Provide the [X, Y] coordinate of the cell's center where the given text is located.  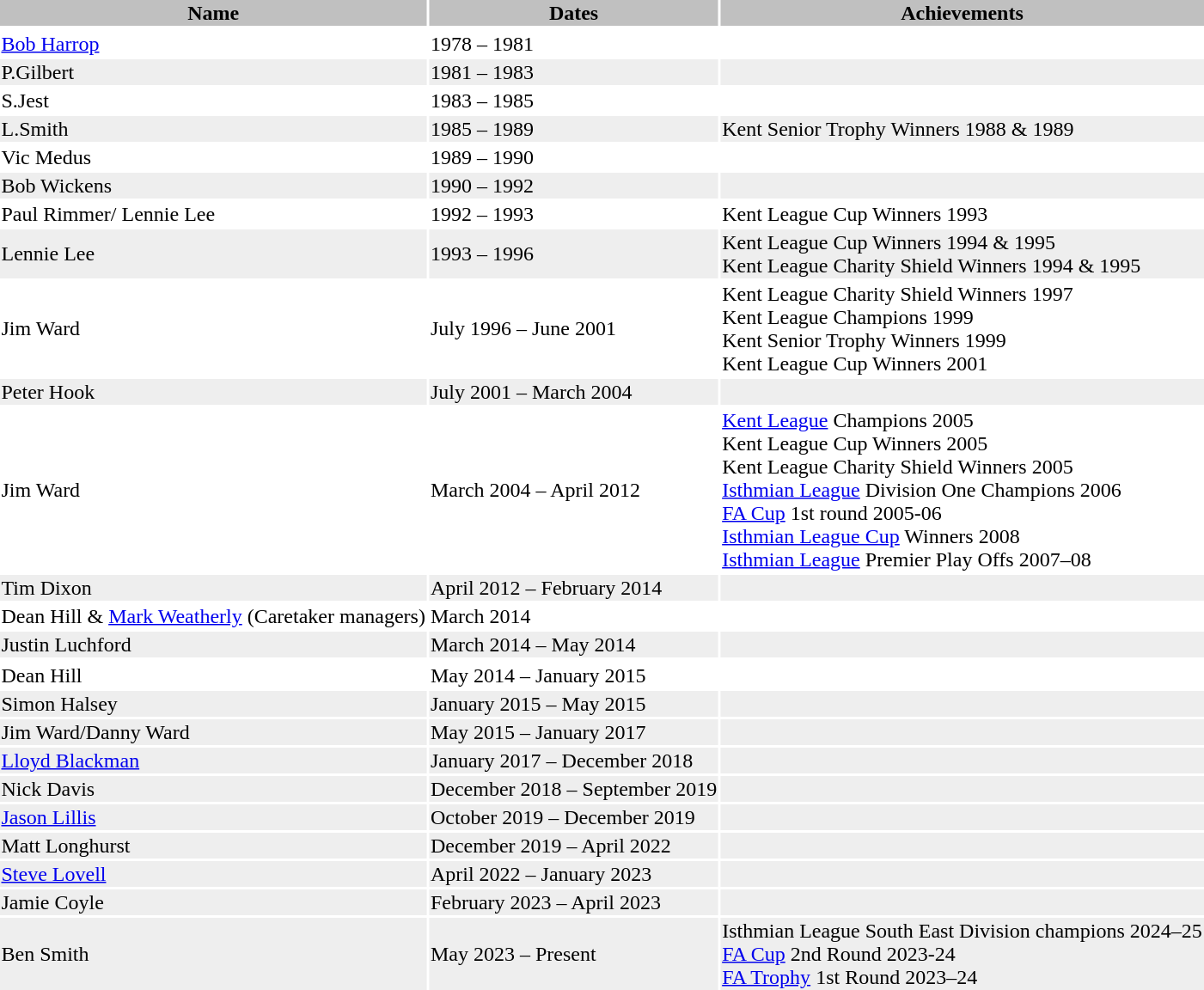
Matt Longhurst [213, 846]
Kent Senior Trophy Winners 1988 & 1989 [963, 129]
May 2014 – January 2015 [573, 675]
April 2022 – January 2023 [573, 874]
March 2014 – May 2014 [573, 645]
Dean Hill & Mark Weatherly (Caretaker managers) [213, 616]
March 2004 – April 2012 [573, 490]
Steve Lovell [213, 874]
1981 – 1983 [573, 72]
Ben Smith [213, 954]
Dates [573, 13]
Simon Halsey [213, 704]
December 2018 – September 2019 [573, 789]
L.Smith [213, 129]
Justin Luchford [213, 645]
1978 – 1981 [573, 44]
Jim Ward/Danny Ward [213, 732]
Peter Hook [213, 392]
July 2001 – March 2004 [573, 392]
Jamie Coyle [213, 902]
Jason Lillis [213, 817]
Tim Dixon [213, 588]
December 2019 – April 2022 [573, 846]
April 2012 – February 2014 [573, 588]
January 2015 – May 2015 [573, 704]
P.Gilbert [213, 72]
Name [213, 13]
Paul Rimmer/ Lennie Lee [213, 214]
1983 – 1985 [573, 101]
1989 – 1990 [573, 157]
March 2014 [573, 616]
Achievements [963, 13]
Dean Hill [213, 675]
Kent League Cup Winners 1994 & 1995Kent League Charity Shield Winners 1994 & 1995 [963, 254]
1985 – 1989 [573, 129]
July 1996 – June 2001 [573, 328]
May 2015 – January 2017 [573, 732]
1993 – 1996 [573, 254]
1990 – 1992 [573, 186]
Isthmian League South East Division champions 2024–25FA Cup 2nd Round 2023-24FA Trophy 1st Round 2023–24 [963, 954]
January 2017 – December 2018 [573, 761]
Kent League Cup Winners 1993 [963, 214]
October 2019 – December 2019 [573, 817]
1992 – 1993 [573, 214]
May 2023 – Present [573, 954]
Bob Harrop [213, 44]
Lennie Lee [213, 254]
Vic Medus [213, 157]
S.Jest [213, 101]
Nick Davis [213, 789]
Bob Wickens [213, 186]
Lloyd Blackman [213, 761]
Kent League Charity Shield Winners 1997Kent League Champions 1999Kent Senior Trophy Winners 1999Kent League Cup Winners 2001 [963, 328]
February 2023 – April 2023 [573, 902]
